Return the (X, Y) coordinate for the center point of the cell that contains the specified text.  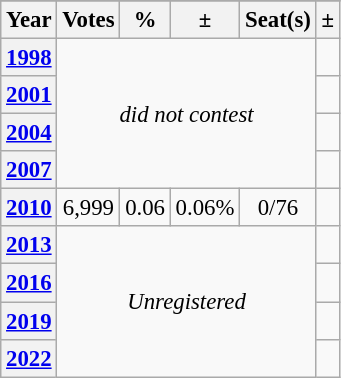
2022 (29, 358)
Seat(s) (278, 20)
6,999 (88, 208)
2001 (29, 95)
0.06% (204, 208)
2007 (29, 170)
1998 (29, 58)
2010 (29, 208)
0/76 (278, 208)
Year (29, 20)
0.06 (145, 208)
2004 (29, 133)
did not contest (186, 114)
% (145, 20)
2019 (29, 321)
Votes (88, 20)
Unregistered (186, 301)
2016 (29, 283)
2013 (29, 245)
